Extract the (X, Y) coordinate from the center of the cell holding the provided text.  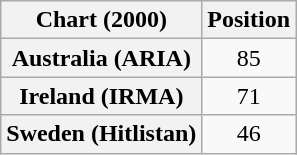
Australia (ARIA) (102, 58)
Sweden (Hitlistan) (102, 134)
Chart (2000) (102, 20)
Position (249, 20)
46 (249, 134)
85 (249, 58)
Ireland (IRMA) (102, 96)
71 (249, 96)
